Identify which cell holds the provided text, then report its [X, Y] central coordinate. 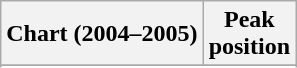
Peakposition [249, 34]
Chart (2004–2005) [102, 34]
